Return (x, y) of the center of cell containing provided text 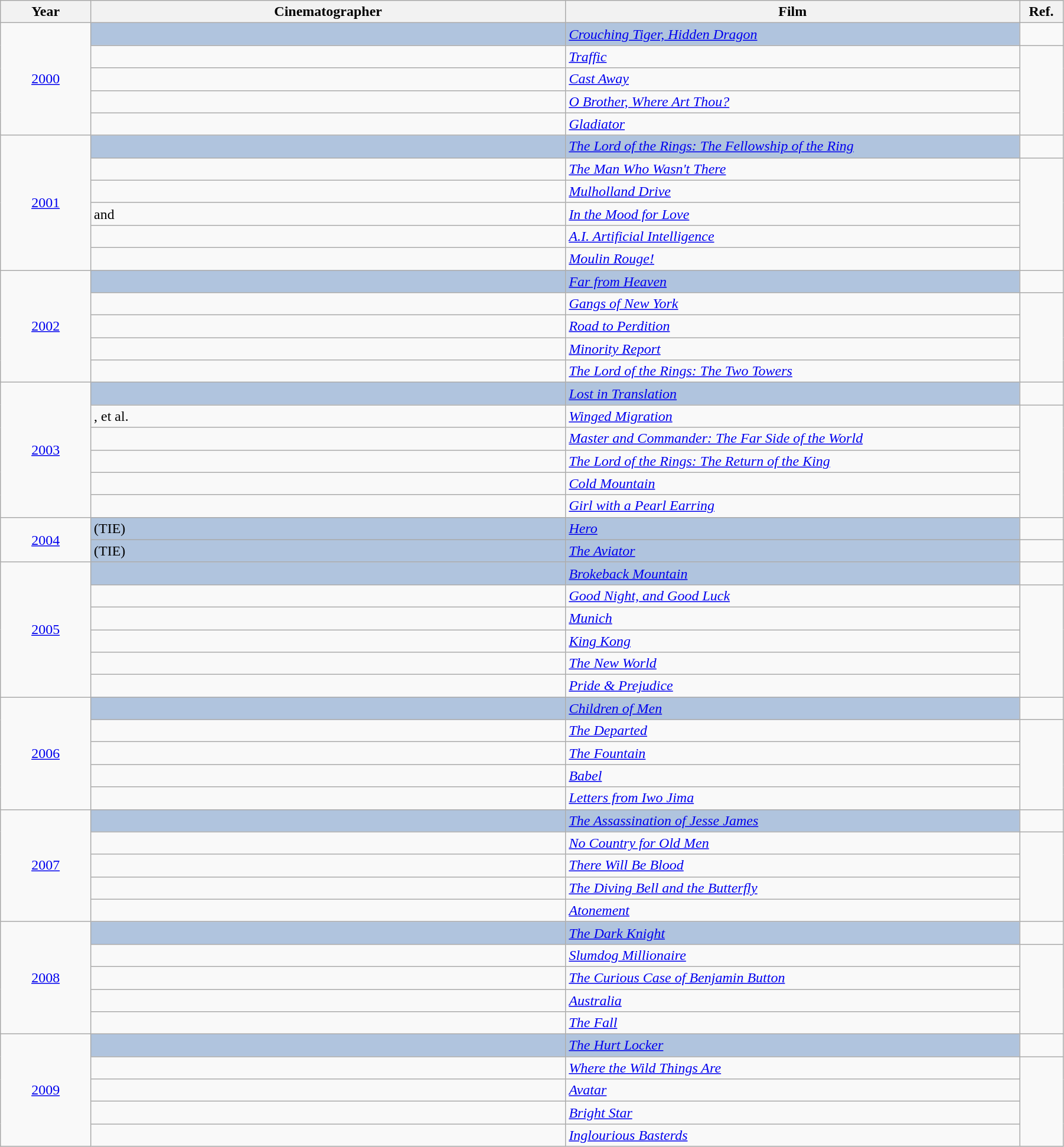
The Lord of the Rings: The Fellowship of the Ring (792, 146)
Letters from Iwo Jima (792, 798)
Pride & Prejudice (792, 686)
and (328, 214)
The Aviator (792, 551)
Cold Mountain (792, 483)
Moulin Rouge! (792, 259)
The New World (792, 664)
Mulholland Drive (792, 191)
, et al. (328, 416)
The Departed (792, 731)
Winged Migration (792, 416)
Year (46, 12)
Hero (792, 528)
O Brother, Where Art Thou? (792, 102)
Slumdog Millionaire (792, 955)
Bright Star (792, 1113)
2002 (46, 326)
The Lord of the Rings: The Two Towers (792, 371)
The Assassination of Jesse James (792, 821)
2009 (46, 1090)
The Dark Knight (792, 933)
Cinematographer (328, 12)
Where the Wild Things Are (792, 1068)
2004 (46, 540)
2007 (46, 865)
2001 (46, 202)
Girl with a Pearl Earring (792, 506)
The Hurt Locker (792, 1045)
The Curious Case of Benjamin Button (792, 978)
Cast Away (792, 79)
In the Mood for Love (792, 214)
2008 (46, 978)
Children of Men (792, 708)
The Fountain (792, 753)
Gangs of New York (792, 304)
Lost in Translation (792, 394)
Gladiator (792, 124)
Traffic (792, 57)
Far from Heaven (792, 282)
No Country for Old Men (792, 843)
The Lord of the Rings: The Return of the King (792, 461)
There Will Be Blood (792, 865)
Ref. (1042, 12)
2006 (46, 753)
Brokeback Mountain (792, 573)
Australia (792, 1001)
Avatar (792, 1090)
The Man Who Wasn't There (792, 169)
Atonement (792, 910)
2003 (46, 450)
2005 (46, 629)
Road to Perdition (792, 326)
Film (792, 12)
Minority Report (792, 349)
Good Night, and Good Luck (792, 596)
Crouching Tiger, Hidden Dragon (792, 34)
A.I. Artificial Intelligence (792, 236)
Babel (792, 776)
Munich (792, 618)
The Diving Bell and the Butterfly (792, 888)
2000 (46, 79)
The Fall (792, 1023)
Inglourious Basterds (792, 1135)
King Kong (792, 641)
Master and Commander: The Far Side of the World (792, 439)
